For the text-containing cell, return its midpoint in [x, y] coordinate format. 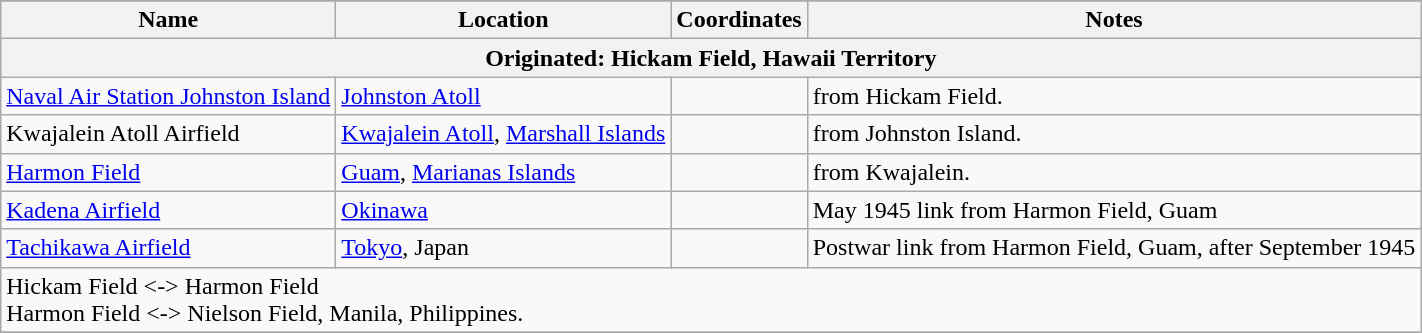
from Kwajalein. [1114, 172]
Coordinates [739, 20]
Location [504, 20]
Naval Air Station Johnston Island [168, 96]
Originated: Hickam Field, Hawaii Territory [711, 58]
May 1945 link from Harmon Field, Guam [1114, 210]
Hickam Field <-> Harmon Field Harmon Field <-> Nielson Field, Manila, Philippines. [711, 300]
Guam, Marianas Islands [504, 172]
Tachikawa Airfield [168, 248]
Okinawa [504, 210]
Kwajalein Atoll Airfield [168, 134]
Kadena Airfield [168, 210]
Tokyo, Japan [504, 248]
Harmon Field [168, 172]
Kwajalein Atoll, Marshall Islands [504, 134]
Johnston Atoll [504, 96]
Notes [1114, 20]
Name [168, 20]
from Hickam Field. [1114, 96]
Postwar link from Harmon Field, Guam, after September 1945 [1114, 248]
from Johnston Island. [1114, 134]
